Return the (x, y) coordinate for the center point of the cell that contains the specified text.  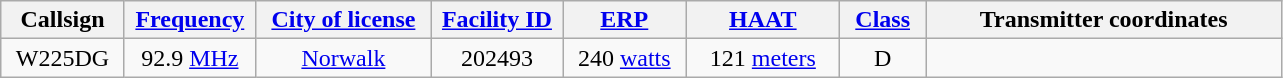
ERP (624, 20)
D (883, 58)
Transmitter coordinates (1104, 20)
202493 (496, 58)
Class (883, 20)
240 watts (624, 58)
92.9 MHz (190, 58)
Callsign (63, 20)
121 meters (763, 58)
Norwalk (343, 58)
City of license (343, 20)
HAAT (763, 20)
Frequency (190, 20)
W225DG (63, 58)
Facility ID (496, 20)
